Pinpoint the cell where the given text exists, returning its (x, y) midpoint coordinate. 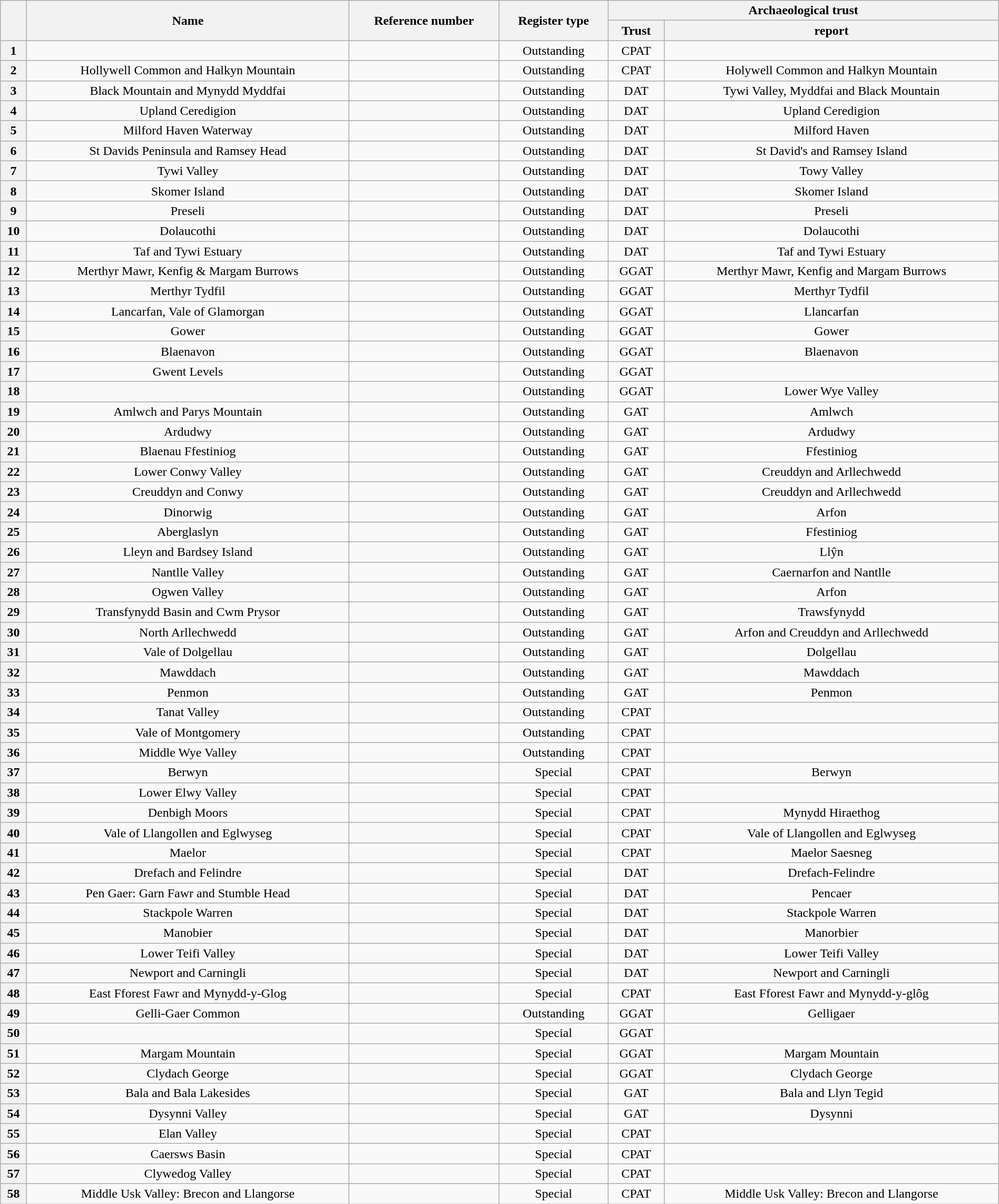
Drefach and Felindre (188, 873)
Tanat Valley (188, 712)
30 (14, 632)
Denbigh Moors (188, 813)
52 (14, 1073)
Trust (636, 31)
Creuddyn and Conwy (188, 492)
53 (14, 1093)
Nantlle Valley (188, 572)
Milford Haven (831, 131)
7 (14, 171)
9 (14, 211)
Transfynydd Basin and Cwm Prysor (188, 612)
55 (14, 1133)
20 (14, 432)
Archaeological trust (803, 11)
East Fforest Fawr and Mynydd-y-glôg (831, 993)
Lower Conwy Valley (188, 472)
45 (14, 933)
3 (14, 91)
Register type (553, 21)
Ogwen Valley (188, 592)
Mynydd Hiraethog (831, 813)
42 (14, 873)
29 (14, 612)
36 (14, 752)
17 (14, 371)
18 (14, 391)
21 (14, 452)
Clywedog Valley (188, 1173)
North Arllechwedd (188, 632)
44 (14, 913)
Elan Valley (188, 1133)
Bala and Llyn Tegid (831, 1093)
Llancarfan (831, 311)
St David's and Ramsey Island (831, 151)
Gelligaer (831, 1013)
report (831, 31)
Tywi Valley (188, 171)
39 (14, 813)
4 (14, 111)
37 (14, 772)
22 (14, 472)
46 (14, 953)
St Davids Peninsula and Ramsey Head (188, 151)
Dysynni Valley (188, 1113)
35 (14, 732)
Vale of Dolgellau (188, 652)
54 (14, 1113)
24 (14, 512)
48 (14, 993)
6 (14, 151)
Lower Wye Valley (831, 391)
Caernarfon and Nantlle (831, 572)
8 (14, 191)
Lower Elwy Valley (188, 792)
19 (14, 412)
12 (14, 271)
Black Mountain and Mynydd Myddfai (188, 91)
47 (14, 973)
Gelli-Gaer Common (188, 1013)
Lancarfan, Vale of Glamorgan (188, 311)
49 (14, 1013)
Drefach-Felindre (831, 873)
41 (14, 853)
Dinorwig (188, 512)
Amlwch and Parys Mountain (188, 412)
Caersws Basin (188, 1153)
Trawsfynydd (831, 612)
Manobier (188, 933)
2 (14, 71)
33 (14, 692)
10 (14, 231)
51 (14, 1053)
14 (14, 311)
Amlwch (831, 412)
26 (14, 552)
Hollywell Common and Halkyn Mountain (188, 71)
Dolgellau (831, 652)
Holywell Common and Halkyn Mountain (831, 71)
40 (14, 833)
Middle Wye Valley (188, 752)
31 (14, 652)
16 (14, 351)
34 (14, 712)
25 (14, 532)
43 (14, 893)
23 (14, 492)
Bala and Bala Lakesides (188, 1093)
Name (188, 21)
50 (14, 1033)
Pen Gaer: Garn Fawr and Stumble Head (188, 893)
Aberglaslyn (188, 532)
Tywi Valley, Myddfai and Black Mountain (831, 91)
27 (14, 572)
Milford Haven Waterway (188, 131)
38 (14, 792)
1 (14, 51)
Arfon and Creuddyn and Arllechwedd (831, 632)
Gwent Levels (188, 371)
56 (14, 1153)
Merthyr Mawr, Kenfig & Margam Burrows (188, 271)
13 (14, 291)
Manorbier (831, 933)
58 (14, 1193)
28 (14, 592)
5 (14, 131)
Reference number (424, 21)
East Fforest Fawr and Mynydd-y-Glog (188, 993)
32 (14, 672)
15 (14, 331)
Towy Valley (831, 171)
Vale of Montgomery (188, 732)
Maelor (188, 853)
Dysynni (831, 1113)
Maelor Saesneg (831, 853)
Pencaer (831, 893)
57 (14, 1173)
Llŷn (831, 552)
Blaenau Ffestiniog (188, 452)
11 (14, 251)
Lleyn and Bardsey Island (188, 552)
Merthyr Mawr, Kenfig and Margam Burrows (831, 271)
